Return (X, Y) of the center of cell containing provided text 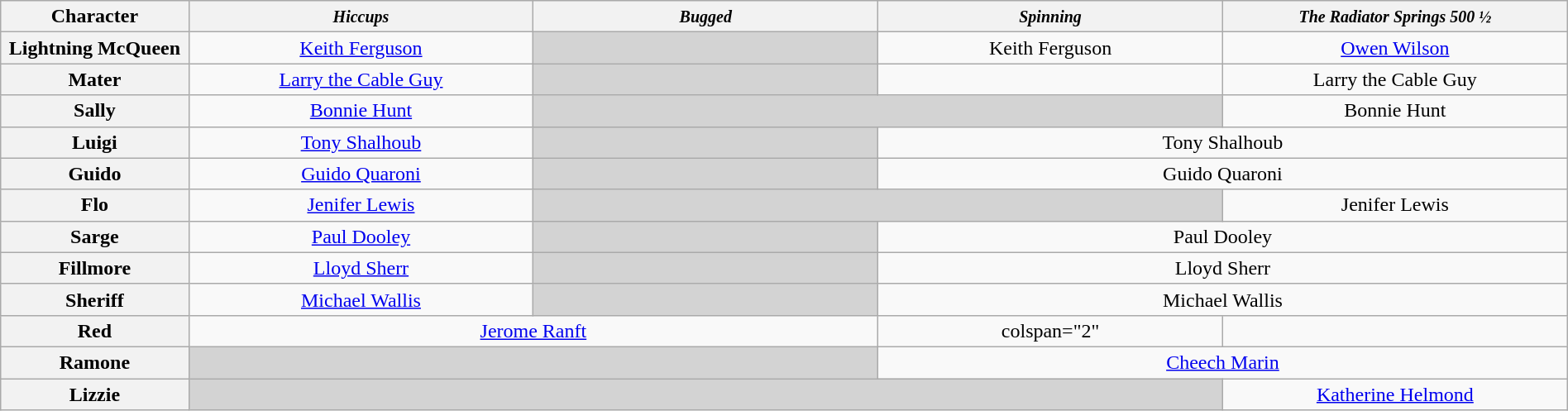
Sally (94, 111)
Flo (94, 205)
Ramone (94, 362)
Lightning McQueen (94, 48)
Owen Wilson (1394, 48)
Fillmore (94, 268)
Jerome Ranft (533, 331)
Luigi (94, 142)
Cheech Marin (1223, 362)
Bugged (706, 17)
The Radiator Springs 500 ½ (1394, 17)
Sheriff (94, 299)
Character (94, 17)
Spinning (1050, 17)
colspan="2" (1050, 331)
Sarge (94, 237)
Hiccups (361, 17)
Red (94, 331)
Katherine Helmond (1394, 394)
Guido (94, 174)
Lizzie (94, 394)
Mater (94, 79)
